Search for the cell housing the specified text and yield its (x, y) center coordinate. 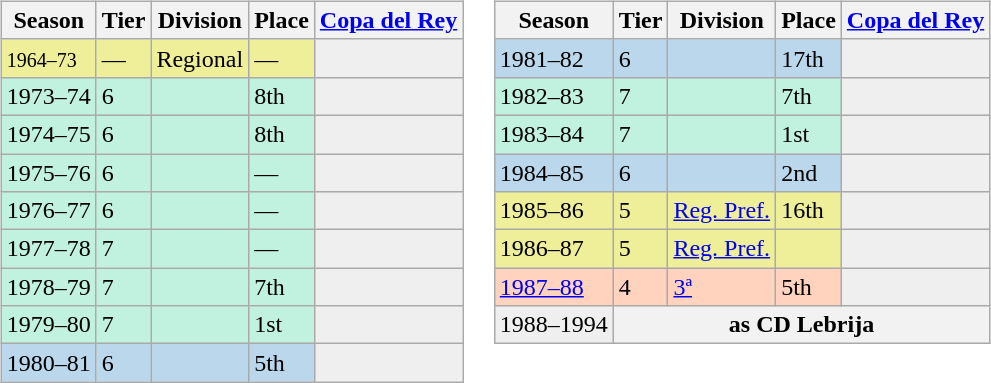
as CD Lebrija (801, 325)
1980–81 (48, 363)
1974–75 (48, 134)
2nd (809, 173)
1985–86 (554, 211)
16th (809, 211)
1988–1994 (554, 325)
1981–82 (554, 58)
1975–76 (48, 173)
17th (809, 58)
1987–88 (554, 287)
1973–74 (48, 96)
1978–79 (48, 287)
3ª (722, 287)
4 (640, 287)
1977–78 (48, 249)
1986–87 (554, 249)
1982–83 (554, 96)
1984–85 (554, 173)
1964–73 (48, 58)
1983–84 (554, 134)
1976–77 (48, 211)
1979–80 (48, 325)
Regional (200, 58)
